Pinpoint the cell where the given text exists, returning its [x, y] midpoint coordinate. 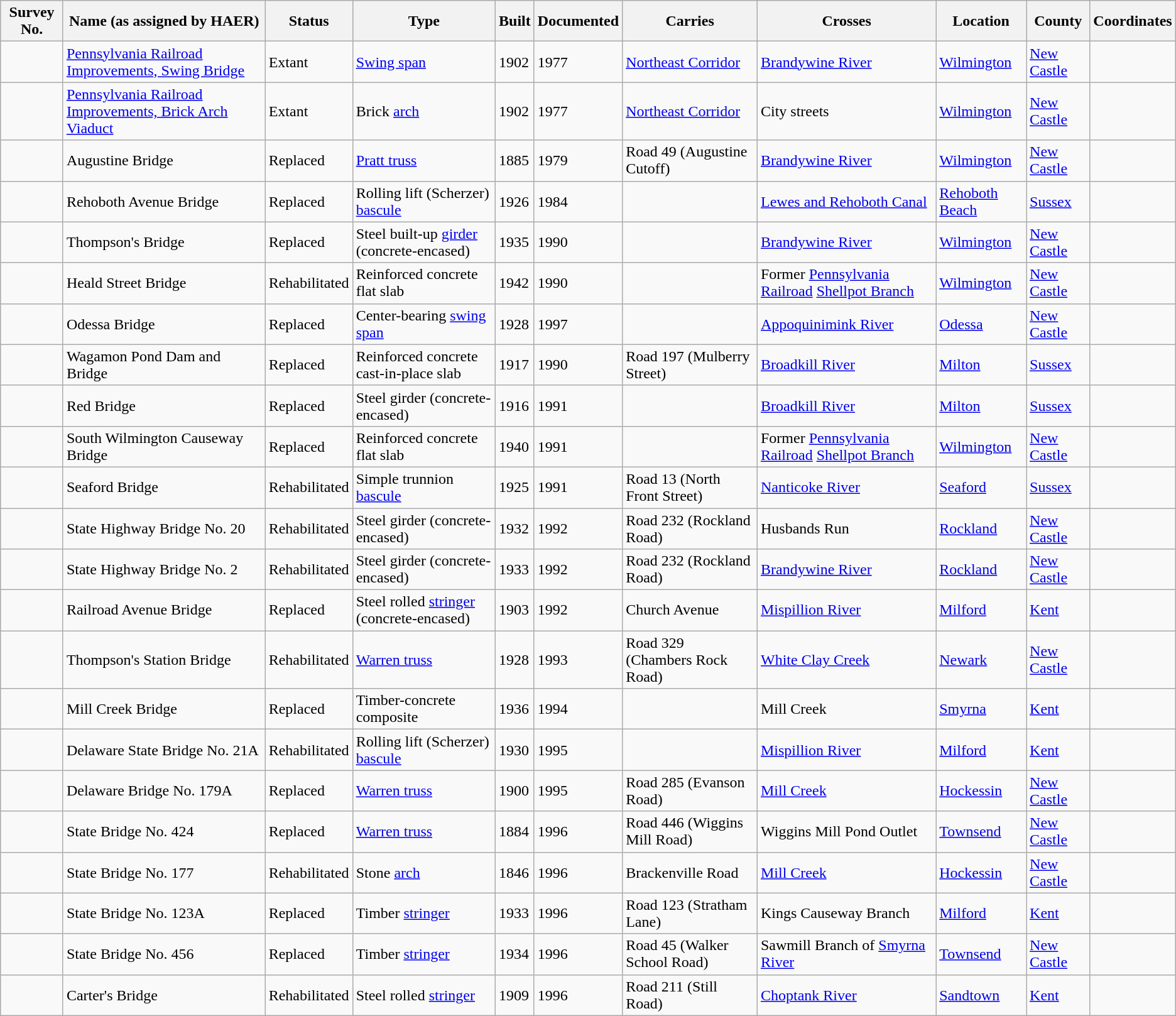
Brackenville Road [690, 872]
Name (as assigned by HAER) [164, 21]
Pennsylvania Railroad Improvements, Brick Arch Viaduct [164, 111]
Road 211 (Still Road) [690, 995]
White Clay Creek [846, 660]
Heald Street Bridge [164, 283]
Crosses [846, 21]
Pennsylvania Railroad Improvements, Swing Bridge [164, 62]
Red Bridge [164, 406]
Odessa [981, 324]
Seaford [981, 488]
County [1058, 21]
Built [515, 21]
1934 [515, 954]
State Bridge No. 123A [164, 914]
1930 [515, 750]
1935 [515, 243]
Appoquinimink River [846, 324]
Odessa Bridge [164, 324]
1917 [515, 364]
Wiggins Mill Pond Outlet [846, 832]
Simple trunnion bascule [423, 488]
State Bridge No. 424 [164, 832]
1900 [515, 790]
1925 [515, 488]
Road 123 (Stratham Lane) [690, 914]
1993 [578, 660]
Type [423, 21]
1932 [515, 528]
1936 [515, 709]
Steel built-up girder (concrete-encased) [423, 243]
1979 [578, 161]
State Bridge No. 456 [164, 954]
Delaware State Bridge No. 21A [164, 750]
Road 329 (Chambers Rock Road) [690, 660]
1984 [578, 201]
Road 197 (Mulberry Street) [690, 364]
Status [309, 21]
State Highway Bridge No. 20 [164, 528]
Center-bearing swing span [423, 324]
Road 285 (Evanson Road) [690, 790]
Carries [690, 21]
Location [981, 21]
Wagamon Pond Dam and Bridge [164, 364]
Survey No. [32, 21]
State Bridge No. 177 [164, 872]
Timber-concrete composite [423, 709]
1916 [515, 406]
Sandtown [981, 995]
Rehoboth Beach [981, 201]
1909 [515, 995]
Swing span [423, 62]
Road 45 (Walker School Road) [690, 954]
1997 [578, 324]
City streets [846, 111]
Pratt truss [423, 161]
Steel rolled stringer [423, 995]
Brick arch [423, 111]
Coordinates [1133, 21]
Lewes and Rehoboth Canal [846, 201]
1903 [515, 611]
Delaware Bridge No. 179A [164, 790]
1942 [515, 283]
1926 [515, 201]
Mill Creek Bridge [164, 709]
1940 [515, 446]
Rehoboth Avenue Bridge [164, 201]
Husbands Run [846, 528]
Church Avenue [690, 611]
1885 [515, 161]
Smyrna [981, 709]
Thompson's Station Bridge [164, 660]
Augustine Bridge [164, 161]
Thompson's Bridge [164, 243]
Kings Causeway Branch [846, 914]
State Highway Bridge No. 2 [164, 569]
South Wilmington Causeway Bridge [164, 446]
Newark [981, 660]
1884 [515, 832]
Seaford Bridge [164, 488]
Nanticoke River [846, 488]
Road 446 (Wiggins Mill Road) [690, 832]
1994 [578, 709]
Documented [578, 21]
Carter's Bridge [164, 995]
Sawmill Branch of Smyrna River [846, 954]
1846 [515, 872]
Steel rolled stringer (concrete-encased) [423, 611]
Road 49 (Augustine Cutoff) [690, 161]
Road 13 (North Front Street) [690, 488]
Reinforced concrete cast-in-place slab [423, 364]
Railroad Avenue Bridge [164, 611]
Stone arch [423, 872]
Choptank River [846, 995]
